Determine the [X, Y] coordinate at the center of the cell enclosing the given text.  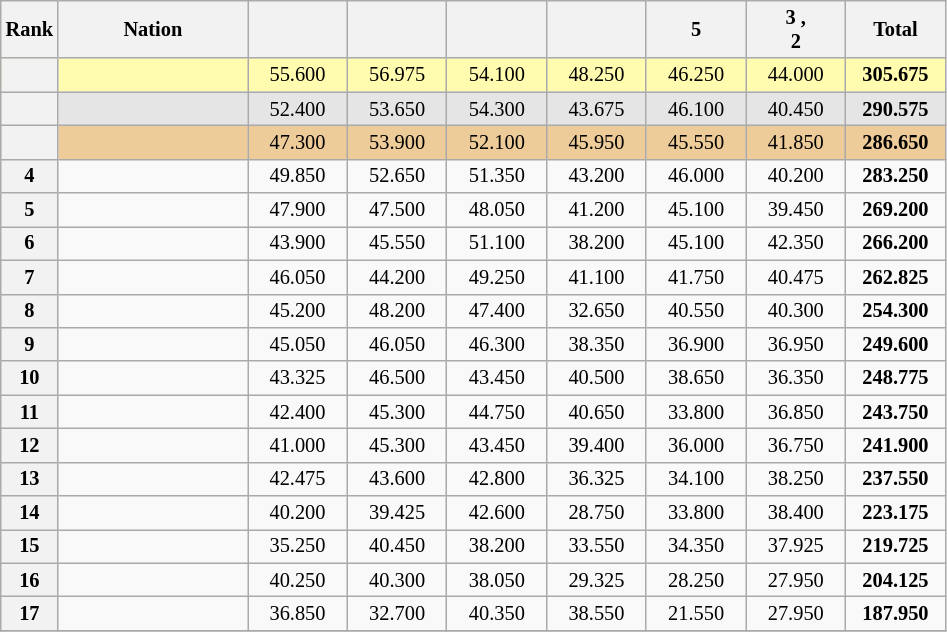
46.300 [497, 344]
187.950 [896, 613]
52.400 [298, 109]
14 [30, 513]
Nation [153, 29]
10 [30, 378]
13 [30, 479]
42.350 [796, 243]
237.550 [896, 479]
45.950 [597, 142]
38.250 [796, 479]
28.250 [696, 580]
Rank [30, 29]
56.975 [397, 75]
38.550 [597, 613]
43.600 [397, 479]
40.475 [796, 277]
3 ,2 [796, 29]
48.200 [397, 311]
17 [30, 613]
46.000 [696, 176]
39.450 [796, 210]
44.200 [397, 277]
32.650 [597, 311]
54.100 [497, 75]
29.325 [597, 580]
51.100 [497, 243]
46.100 [696, 109]
39.425 [397, 513]
41.850 [796, 142]
40.500 [597, 378]
28.750 [597, 513]
Total [896, 29]
249.600 [896, 344]
47.400 [497, 311]
43.675 [597, 109]
44.750 [497, 412]
42.475 [298, 479]
11 [30, 412]
40.250 [298, 580]
43.900 [298, 243]
21.550 [696, 613]
223.175 [896, 513]
254.300 [896, 311]
41.200 [597, 210]
305.675 [896, 75]
46.500 [397, 378]
41.100 [597, 277]
40.650 [597, 412]
36.950 [796, 344]
39.400 [597, 445]
219.725 [896, 546]
41.750 [696, 277]
55.600 [298, 75]
290.575 [896, 109]
36.325 [597, 479]
53.900 [397, 142]
9 [30, 344]
48.050 [497, 210]
16 [30, 580]
283.250 [896, 176]
42.400 [298, 412]
47.300 [298, 142]
42.800 [497, 479]
47.900 [298, 210]
53.650 [397, 109]
45.200 [298, 311]
49.850 [298, 176]
40.350 [497, 613]
204.125 [896, 580]
34.100 [696, 479]
52.100 [497, 142]
8 [30, 311]
36.350 [796, 378]
46.250 [696, 75]
34.350 [696, 546]
37.925 [796, 546]
38.350 [597, 344]
4 [30, 176]
42.600 [497, 513]
269.200 [896, 210]
51.350 [497, 176]
241.900 [896, 445]
45.050 [298, 344]
38.050 [497, 580]
40.550 [696, 311]
38.650 [696, 378]
32.700 [397, 613]
36.900 [696, 344]
6 [30, 243]
54.300 [497, 109]
36.000 [696, 445]
43.325 [298, 378]
35.250 [298, 546]
248.775 [896, 378]
7 [30, 277]
262.825 [896, 277]
33.550 [597, 546]
266.200 [896, 243]
47.500 [397, 210]
41.000 [298, 445]
243.750 [896, 412]
36.750 [796, 445]
286.650 [896, 142]
15 [30, 546]
38.400 [796, 513]
48.250 [597, 75]
43.200 [597, 176]
52.650 [397, 176]
44.000 [796, 75]
12 [30, 445]
49.250 [497, 277]
